Find where the given text appears and provide that cell's center as [X, Y] coordinate. 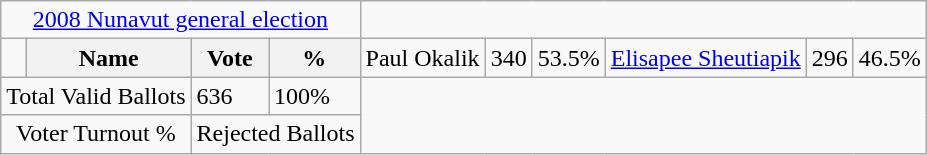
100% [315, 96]
Total Valid Ballots [96, 96]
340 [508, 58]
Vote [230, 58]
636 [230, 96]
Voter Turnout % [96, 134]
2008 Nunavut general election [180, 20]
46.5% [890, 58]
53.5% [568, 58]
Elisapee Sheutiapik [706, 58]
% [315, 58]
Rejected Ballots [276, 134]
296 [830, 58]
Paul Okalik [422, 58]
Name [108, 58]
